Extract the (x, y) coordinate from the center of the cell holding the provided text.  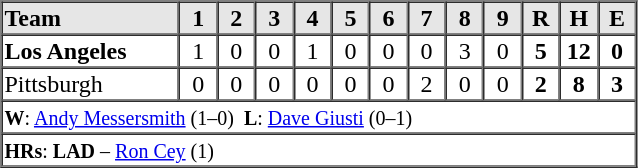
6 (388, 18)
HRs: LAD – Ron Cey (1) (319, 150)
H (579, 18)
4 (312, 18)
12 (579, 50)
Pittsburgh (91, 84)
Team (91, 18)
Los Angeles (91, 50)
9 (503, 18)
R (541, 18)
E (617, 18)
7 (427, 18)
W: Andy Messersmith (1–0) L: Dave Giusti (0–1) (319, 116)
